Provide the [x, y] coordinate of the cell's center where the given text is located.  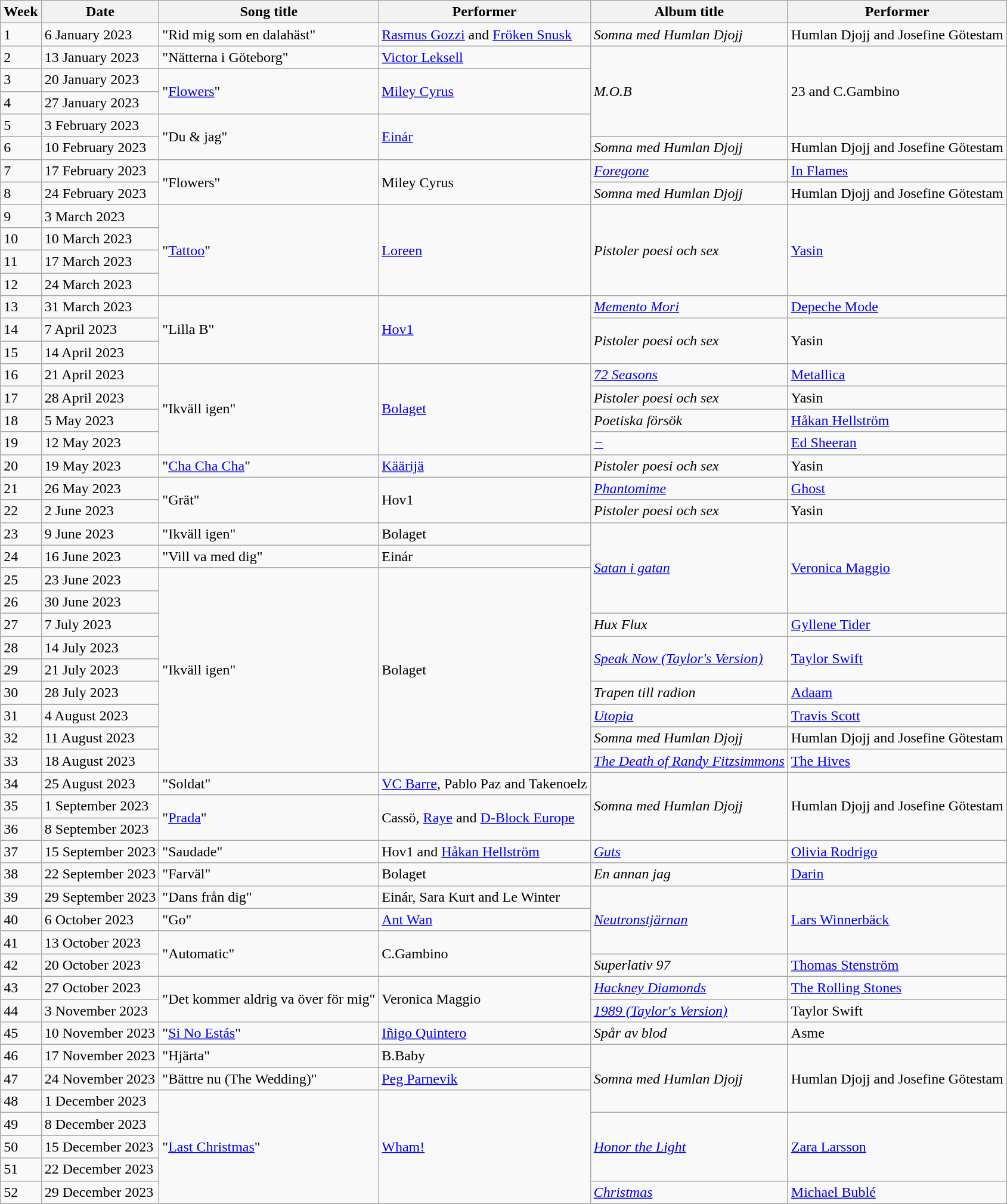
7 July 2023 [100, 624]
13 January 2023 [100, 57]
24 February 2023 [100, 193]
B.Baby [485, 1056]
Neutronstjärnan [689, 920]
28 [21, 647]
2 [21, 57]
3 [21, 80]
"Grät" [269, 500]
Speak Now (Taylor's Version) [689, 658]
"Go" [269, 920]
6 October 2023 [100, 920]
Hov1 and Håkan Hellström [485, 852]
8 September 2023 [100, 829]
"Hjärta" [269, 1056]
3 November 2023 [100, 1011]
26 May 2023 [100, 488]
Gyllene Tider [897, 624]
Satan i gatan [689, 568]
20 October 2023 [100, 965]
Darin [897, 874]
10 [21, 239]
"Lilla B" [269, 330]
10 February 2023 [100, 148]
14 July 2023 [100, 647]
Loreen [485, 250]
22 September 2023 [100, 874]
18 [21, 420]
Ghost [897, 488]
42 [21, 965]
29 [21, 670]
15 December 2023 [100, 1147]
24 November 2023 [100, 1079]
Thomas Stenström [897, 965]
21 April 2023 [100, 375]
9 June 2023 [100, 534]
"Du & jag" [269, 137]
27 October 2023 [100, 988]
12 May 2023 [100, 443]
4 [21, 103]
19 [21, 443]
24 [21, 556]
17 February 2023 [100, 171]
39 [21, 897]
34 [21, 784]
1989 (Taylor's Version) [689, 1011]
3 March 2023 [100, 216]
8 December 2023 [100, 1124]
Metallica [897, 375]
Iñigo Quintero [485, 1033]
1 September 2023 [100, 806]
Phantomime [689, 488]
"Vill va med dig" [269, 556]
49 [21, 1124]
7 [21, 171]
"Farväl" [269, 874]
30 June 2023 [100, 602]
1 [21, 35]
11 [21, 261]
7 April 2023 [100, 330]
Asme [897, 1033]
40 [21, 920]
"Bättre nu (The Wedding)" [269, 1079]
Date [100, 12]
12 [21, 284]
15 September 2023 [100, 852]
32 [21, 738]
"Saudade" [269, 852]
41 [21, 942]
"Automatic" [269, 954]
35 [21, 806]
Utopia [689, 716]
4 August 2023 [100, 716]
9 [21, 216]
Hackney Diamonds [689, 988]
51 [21, 1169]
5 May 2023 [100, 420]
17 November 2023 [100, 1056]
50 [21, 1147]
"Rid mig som en dalahäst" [269, 35]
28 April 2023 [100, 398]
29 December 2023 [100, 1192]
Ed Sheeran [897, 443]
52 [21, 1192]
− [689, 443]
"Nätterna i Göteborg" [269, 57]
22 [21, 511]
21 July 2023 [100, 670]
C.Gambino [485, 954]
23 and C.Gambino [897, 91]
25 August 2023 [100, 784]
5 [21, 125]
48 [21, 1101]
"Soldat" [269, 784]
23 June 2023 [100, 579]
33 [21, 761]
45 [21, 1033]
"Tattoo" [269, 250]
The Hives [897, 761]
17 March 2023 [100, 261]
Michael Bublé [897, 1192]
36 [21, 829]
"Det kommer aldrig va över för mig" [269, 999]
15 [21, 352]
27 January 2023 [100, 103]
En annan jag [689, 874]
Victor Leksell [485, 57]
8 [21, 193]
23 [21, 534]
26 [21, 602]
Memento Mori [689, 307]
The Rolling Stones [897, 988]
25 [21, 579]
Depeche Mode [897, 307]
72 Seasons [689, 375]
Guts [689, 852]
Foregone [689, 171]
6 January 2023 [100, 35]
37 [21, 852]
2 June 2023 [100, 511]
19 May 2023 [100, 466]
The Death of Randy Fitzsimmons [689, 761]
Album title [689, 12]
"Si No Estás" [269, 1033]
Trapen till radion [689, 693]
31 March 2023 [100, 307]
Poetiska försök [689, 420]
Adaam [897, 693]
In Flames [897, 171]
Zara Larsson [897, 1147]
"Last Christmas" [269, 1147]
20 [21, 466]
31 [21, 716]
14 [21, 330]
28 July 2023 [100, 693]
14 April 2023 [100, 352]
18 August 2023 [100, 761]
Hux Flux [689, 624]
20 January 2023 [100, 80]
Lars Winnerbäck [897, 920]
24 March 2023 [100, 284]
38 [21, 874]
Christmas [689, 1192]
21 [21, 488]
29 September 2023 [100, 897]
11 August 2023 [100, 738]
1 December 2023 [100, 1101]
10 November 2023 [100, 1033]
"Prada" [269, 818]
Cassö, Raye and D-Block Europe [485, 818]
44 [21, 1011]
Rasmus Gozzi and Fröken Snusk [485, 35]
Wham! [485, 1147]
Travis Scott [897, 716]
47 [21, 1079]
30 [21, 693]
Peg Parnevik [485, 1079]
"Cha Cha Cha" [269, 466]
"Dans från dig" [269, 897]
Ant Wan [485, 920]
13 [21, 307]
22 December 2023 [100, 1169]
Olivia Rodrigo [897, 852]
16 June 2023 [100, 556]
Song title [269, 12]
Einár, Sara Kurt and Le Winter [485, 897]
27 [21, 624]
16 [21, 375]
Håkan Hellström [897, 420]
13 October 2023 [100, 942]
17 [21, 398]
43 [21, 988]
Käärijä [485, 466]
M.O.B [689, 91]
3 February 2023 [100, 125]
Spår av blod [689, 1033]
10 March 2023 [100, 239]
Honor the Light [689, 1147]
Week [21, 12]
VC Barre, Pablo Paz and Takenoelz [485, 784]
Superlativ 97 [689, 965]
46 [21, 1056]
6 [21, 148]
